Scan for the cell matching the given text and deliver its [x, y] coordinate at center. 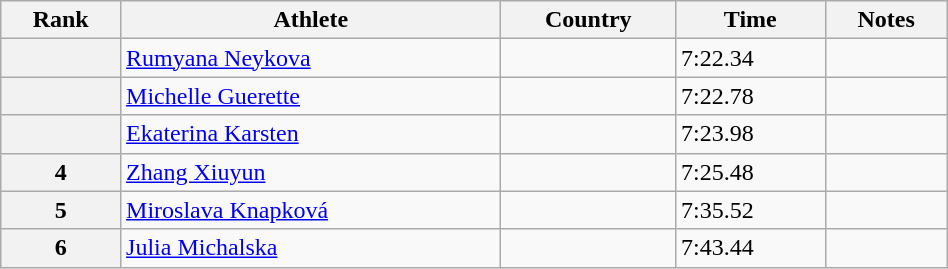
Julia Michalska [311, 248]
7:22.34 [751, 58]
Rank [61, 20]
Country [588, 20]
Time [751, 20]
7:43.44 [751, 248]
Miroslava Knapková [311, 210]
7:23.98 [751, 134]
Michelle Guerette [311, 96]
Rumyana Neykova [311, 58]
Ekaterina Karsten [311, 134]
Zhang Xiuyun [311, 172]
Athlete [311, 20]
Notes [886, 20]
4 [61, 172]
5 [61, 210]
7:35.52 [751, 210]
7:25.48 [751, 172]
7:22.78 [751, 96]
6 [61, 248]
